Output the [X, Y] coordinate of the center of the cell containing the given text.  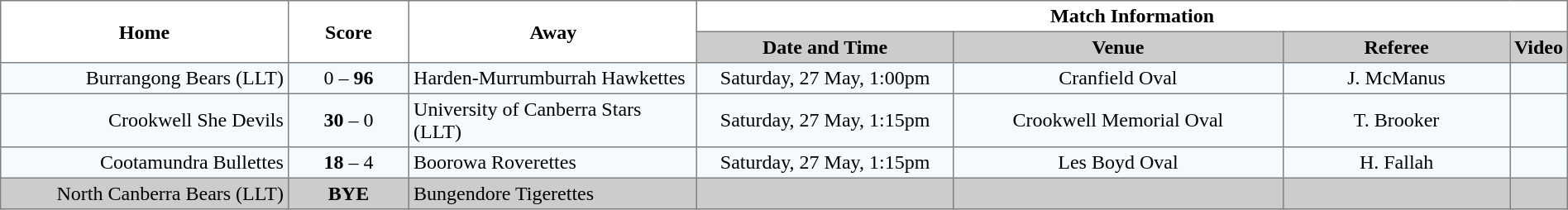
North Canberra Bears (LLT) [144, 193]
Match Information [1132, 17]
Away [553, 31]
Harden-Murrumburrah Hawkettes [553, 79]
Bungendore Tigerettes [553, 193]
University of Canberra Stars (LLT) [553, 120]
Les Boyd Oval [1118, 163]
Cranfield Oval [1118, 79]
Home [144, 31]
Cootamundra Bullettes [144, 163]
18 – 4 [349, 163]
Referee [1397, 47]
J. McManus [1397, 79]
Boorowa Roverettes [553, 163]
Saturday, 27 May, 1:00pm [825, 79]
Venue [1118, 47]
BYE [349, 193]
T. Brooker [1397, 120]
0 – 96 [349, 79]
Score [349, 31]
Date and Time [825, 47]
H. Fallah [1397, 163]
Burrangong Bears (LLT) [144, 79]
Crookwell She Devils [144, 120]
Video [1539, 47]
30 – 0 [349, 120]
Crookwell Memorial Oval [1118, 120]
